Output the (X, Y) coordinate of the center of the cell containing the given text.  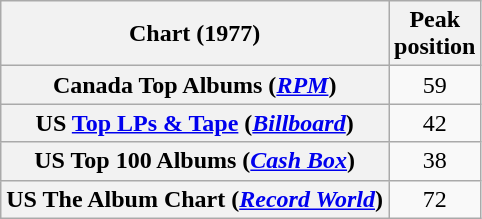
US Top LPs & Tape (Billboard) (195, 123)
72 (435, 199)
59 (435, 85)
US The Album Chart (Record World) (195, 199)
42 (435, 123)
Peakposition (435, 34)
Canada Top Albums (RPM) (195, 85)
Chart (1977) (195, 34)
US Top 100 Albums (Cash Box) (195, 161)
38 (435, 161)
